Pinpoint the cell where the given text exists, returning its [X, Y] midpoint coordinate. 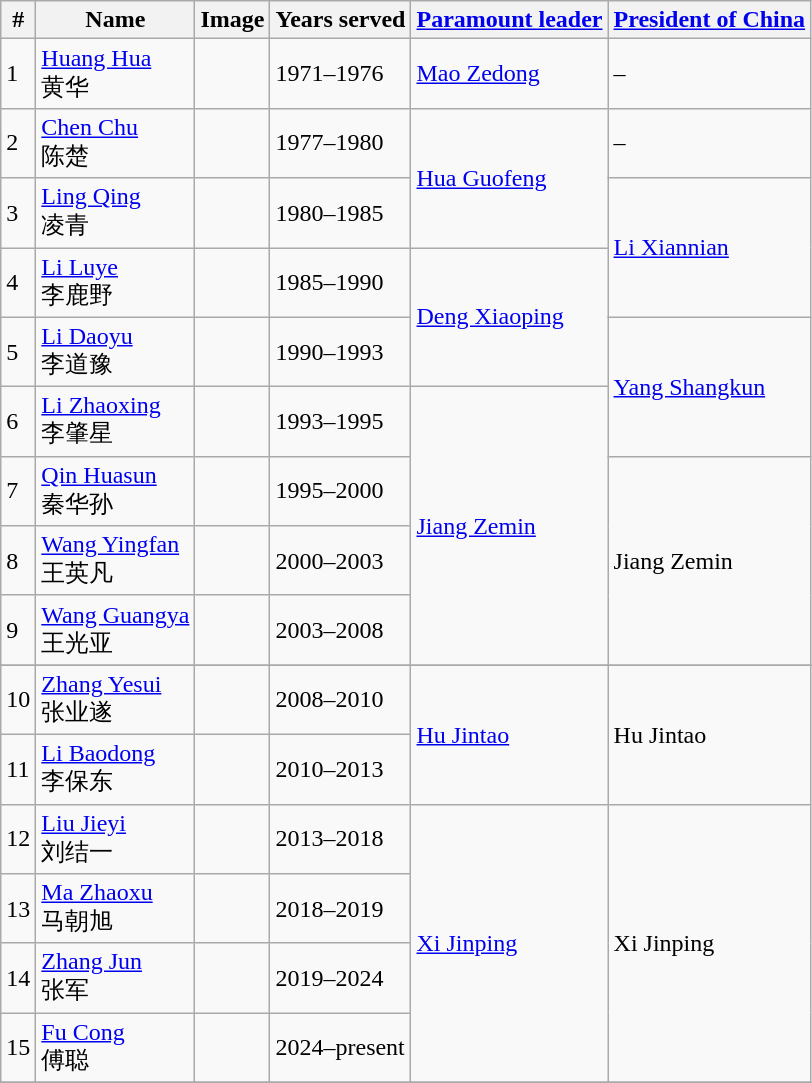
Image [232, 20]
1971–1976 [340, 74]
Ling Qing凌青 [116, 213]
2024–present [340, 1048]
4 [18, 283]
Yang Shangkun [710, 386]
Li Baodong李保东 [116, 769]
1980–1985 [340, 213]
Zhang Yesui张业遂 [116, 700]
14 [18, 978]
Hua Guofeng [510, 178]
1993–1995 [340, 422]
7 [18, 491]
Wang Guangya王光亚 [116, 630]
Chen Chu陈楚 [116, 143]
1995–2000 [340, 491]
11 [18, 769]
8 [18, 561]
1977–1980 [340, 143]
Huang Hua黄华 [116, 74]
Years served [340, 20]
2 [18, 143]
Ma Zhaoxu马朝旭 [116, 909]
Li Zhaoxing李肇星 [116, 422]
2003–2008 [340, 630]
Li Luye李鹿野 [116, 283]
2008–2010 [340, 700]
Mao Zedong [510, 74]
Li Xiannian [710, 248]
10 [18, 700]
13 [18, 909]
9 [18, 630]
15 [18, 1048]
Zhang Jun张军 [116, 978]
1990–1993 [340, 352]
Deng Xiaoping [510, 318]
12 [18, 839]
3 [18, 213]
Wang Yingfan王英凡 [116, 561]
Fu Cong傅聪 [116, 1048]
2013–2018 [340, 839]
1 [18, 74]
6 [18, 422]
Qin Huasun秦华孙 [116, 491]
Li Daoyu李道豫 [116, 352]
Liu Jieyi刘结一 [116, 839]
2018–2019 [340, 909]
President of China [710, 20]
# [18, 20]
1985–1990 [340, 283]
Name [116, 20]
Paramount leader [510, 20]
2019–2024 [340, 978]
2000–2003 [340, 561]
5 [18, 352]
2010–2013 [340, 769]
